Provide the (x, y) coordinate of the cell's center where the given text is located.  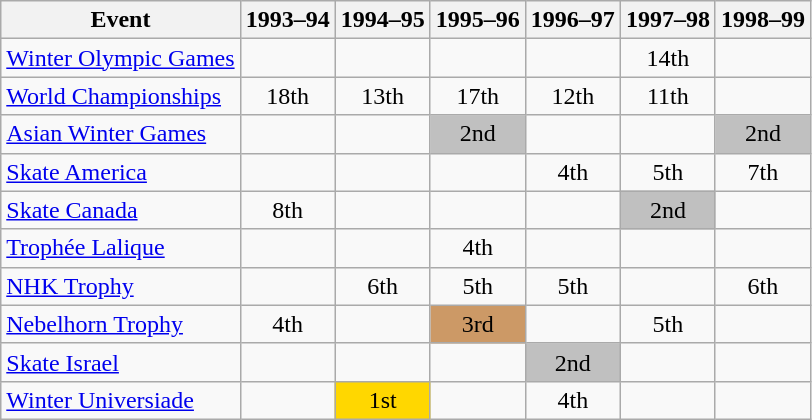
17th (478, 96)
3rd (478, 324)
Asian Winter Games (120, 134)
World Championships (120, 96)
1996–97 (572, 20)
1993–94 (288, 20)
Skate Canada (120, 210)
Skate America (120, 172)
Skate Israel (120, 362)
13th (382, 96)
Winter Universiade (120, 400)
1994–95 (382, 20)
14th (668, 58)
NHK Trophy (120, 286)
Trophée Lalique (120, 248)
Event (120, 20)
11th (668, 96)
1998–99 (762, 20)
18th (288, 96)
8th (288, 210)
1995–96 (478, 20)
7th (762, 172)
1997–98 (668, 20)
Nebelhorn Trophy (120, 324)
Winter Olympic Games (120, 58)
12th (572, 96)
1st (382, 400)
